Return [x, y] of the center of cell containing provided text 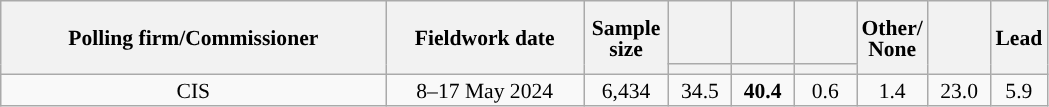
Fieldwork date [485, 38]
1.4 [892, 90]
Lead [1018, 38]
Other/None [892, 38]
0.6 [826, 90]
Polling firm/Commissioner [194, 38]
40.4 [762, 90]
23.0 [960, 90]
8–17 May 2024 [485, 90]
6,434 [626, 90]
34.5 [700, 90]
5.9 [1018, 90]
Sample size [626, 38]
CIS [194, 90]
